From the cell containing the given text, extract its center point as [X, Y] coordinate. 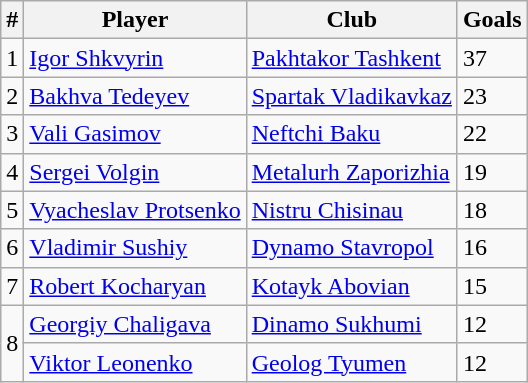
Dynamo Stavropol [352, 248]
Kotayk Abovian [352, 286]
5 [12, 210]
3 [12, 134]
Igor Shkvyrin [135, 58]
Bakhva Tedeyev [135, 96]
Player [135, 20]
Club [352, 20]
1 [12, 58]
Nistru Chisinau [352, 210]
37 [492, 58]
Pakhtakor Tashkent [352, 58]
22 [492, 134]
Dinamo Sukhumi [352, 324]
6 [12, 248]
16 [492, 248]
15 [492, 286]
Spartak Vladikavkaz [352, 96]
18 [492, 210]
Metalurh Zaporizhia [352, 172]
Georgiy Chaligava [135, 324]
19 [492, 172]
Geolog Tyumen [352, 362]
Goals [492, 20]
# [12, 20]
Viktor Leonenko [135, 362]
Neftchi Baku [352, 134]
23 [492, 96]
8 [12, 343]
7 [12, 286]
4 [12, 172]
Robert Kocharyan [135, 286]
Vyacheslav Protsenko [135, 210]
Sergei Volgin [135, 172]
Vladimir Sushiy [135, 248]
Vali Gasimov [135, 134]
2 [12, 96]
